Capture the cell that displays the provided text and extract its [x, y] central coordinate. 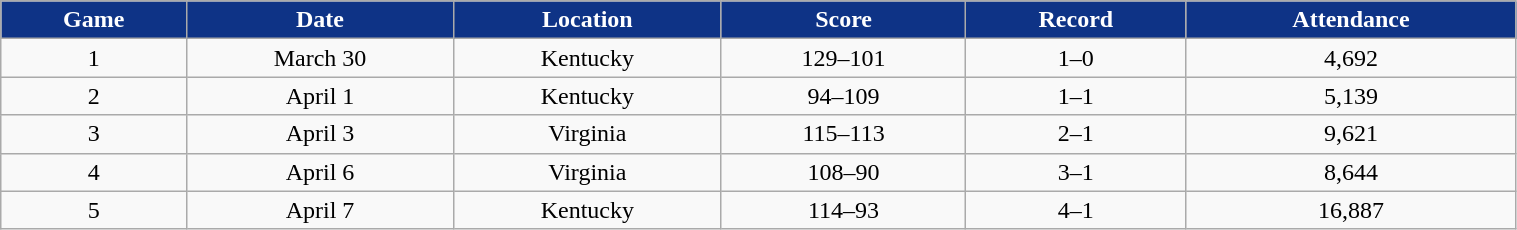
108–90 [843, 172]
4–1 [1076, 210]
1–1 [1076, 96]
3 [94, 134]
Score [843, 20]
114–93 [843, 210]
April 6 [320, 172]
April 1 [320, 96]
2–1 [1076, 134]
Game [94, 20]
April 3 [320, 134]
Attendance [1351, 20]
Date [320, 20]
115–113 [843, 134]
March 30 [320, 58]
Record [1076, 20]
3–1 [1076, 172]
9,621 [1351, 134]
8,644 [1351, 172]
1–0 [1076, 58]
94–109 [843, 96]
4 [94, 172]
Location [587, 20]
129–101 [843, 58]
5,139 [1351, 96]
1 [94, 58]
April 7 [320, 210]
4,692 [1351, 58]
2 [94, 96]
5 [94, 210]
16,887 [1351, 210]
